For the text-containing cell, return its midpoint in (x, y) coordinate format. 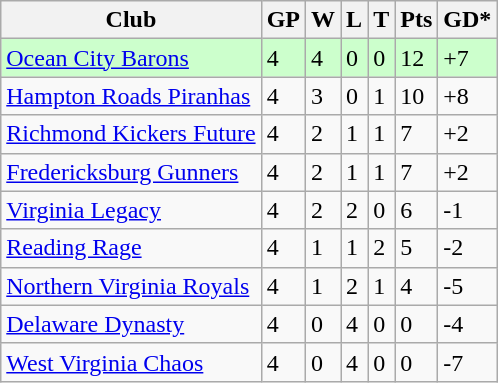
+8 (468, 96)
5 (416, 248)
Virginia Legacy (131, 210)
-5 (468, 286)
-4 (468, 324)
Delaware Dynasty (131, 324)
Northern Virginia Royals (131, 286)
Ocean City Barons (131, 58)
3 (324, 96)
10 (416, 96)
L (354, 20)
GD* (468, 20)
-2 (468, 248)
Hampton Roads Piranhas (131, 96)
Fredericksburg Gunners (131, 172)
Club (131, 20)
12 (416, 58)
-7 (468, 362)
Reading Rage (131, 248)
Pts (416, 20)
Richmond Kickers Future (131, 134)
W (324, 20)
GP (283, 20)
West Virginia Chaos (131, 362)
T (382, 20)
+7 (468, 58)
-1 (468, 210)
6 (416, 210)
